From the cell containing the given text, extract its center point as (X, Y) coordinate. 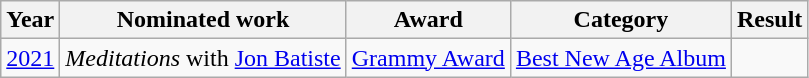
2021 (30, 58)
Award (428, 20)
Grammy Award (428, 58)
Result (769, 20)
Category (620, 20)
Nominated work (203, 20)
Meditations with Jon Batiste (203, 58)
Year (30, 20)
Best New Age Album (620, 58)
